Capture the cell that displays the provided text and extract its [X, Y] central coordinate. 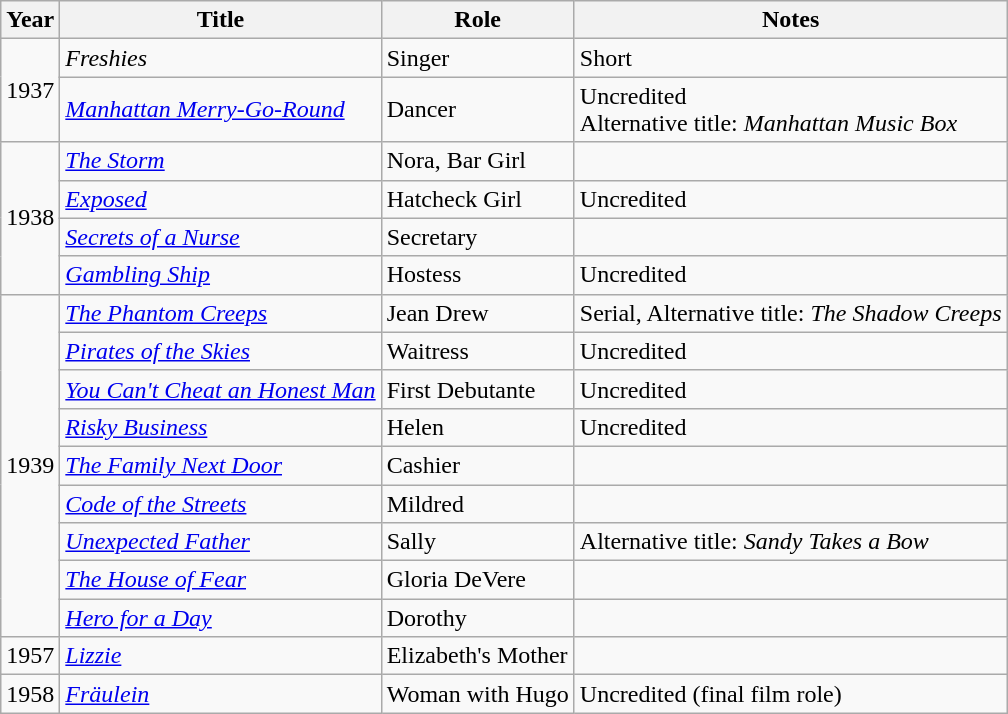
Hatcheck Girl [478, 199]
1957 [30, 656]
1958 [30, 694]
Fräulein [220, 694]
Title [220, 20]
The Phantom Creeps [220, 313]
Jean Drew [478, 313]
Role [478, 20]
Exposed [220, 199]
Dancer [478, 110]
Year [30, 20]
Code of the Streets [220, 503]
1937 [30, 90]
Secretary [478, 237]
Notes [790, 20]
Mildred [478, 503]
Singer [478, 58]
Freshies [220, 58]
Cashier [478, 465]
Serial, Alternative title: The Shadow Creeps [790, 313]
Short [790, 58]
UncreditedAlternative title: Manhattan Music Box [790, 110]
Gloria DeVere [478, 580]
You Can't Cheat an Honest Man [220, 389]
Hero for a Day [220, 618]
Uncredited (final film role) [790, 694]
Hostess [478, 275]
Unexpected Father [220, 542]
Risky Business [220, 427]
Manhattan Merry-Go-Round [220, 110]
Secrets of a Nurse [220, 237]
Gambling Ship [220, 275]
Alternative title: Sandy Takes a Bow [790, 542]
The House of Fear [220, 580]
Sally [478, 542]
Woman with Hugo [478, 694]
1939 [30, 466]
First Debutante [478, 389]
The Family Next Door [220, 465]
The Storm [220, 161]
Dorothy [478, 618]
Elizabeth's Mother [478, 656]
Pirates of the Skies [220, 351]
Waitress [478, 351]
Nora, Bar Girl [478, 161]
1938 [30, 218]
Lizzie [220, 656]
Helen [478, 427]
